Return the (X, Y) coordinate for the center point of the cell that contains the specified text.  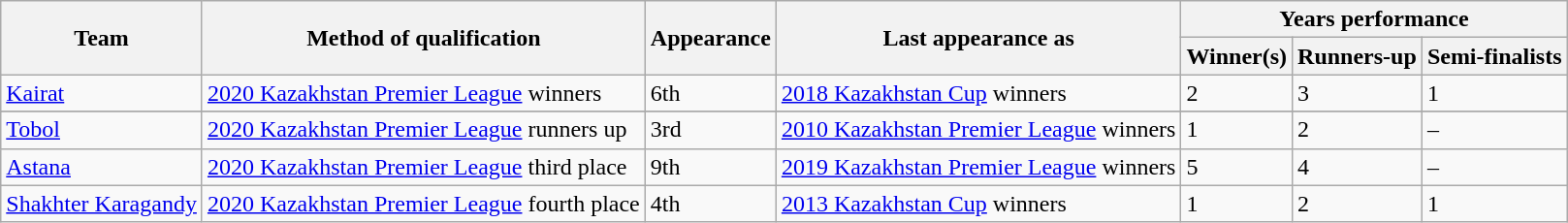
2020 Kazakhstan Premier League third place (423, 167)
2020 Kazakhstan Premier League runners up (423, 130)
2020 Kazakhstan Premier League winners (423, 93)
4 (1358, 167)
Runners-up (1358, 56)
2020 Kazakhstan Premier League fourth place (423, 204)
Team (102, 38)
9th (710, 167)
Last appearance as (978, 38)
Kairat (102, 93)
2018 Kazakhstan Cup winners (978, 93)
Semi-finalists (1494, 56)
Appearance (710, 38)
3rd (710, 130)
Method of qualification (423, 38)
6th (710, 93)
Shakhter Karagandy (102, 204)
2010 Kazakhstan Premier League winners (978, 130)
Winner(s) (1237, 56)
4th (710, 204)
Astana (102, 167)
2019 Kazakhstan Premier League winners (978, 167)
2013 Kazakhstan Cup winners (978, 204)
Years performance (1374, 19)
3 (1358, 93)
5 (1237, 167)
Tobol (102, 130)
